Determine the (x, y) coordinate at the center of the cell enclosing the given text.  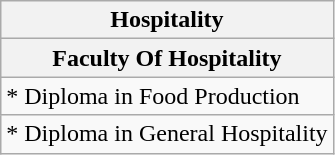
* Diploma in Food Production (167, 96)
* Diploma in General Hospitality (167, 134)
Faculty Of Hospitality (167, 58)
Hospitality (167, 20)
